Return [x, y] of the center of cell containing provided text 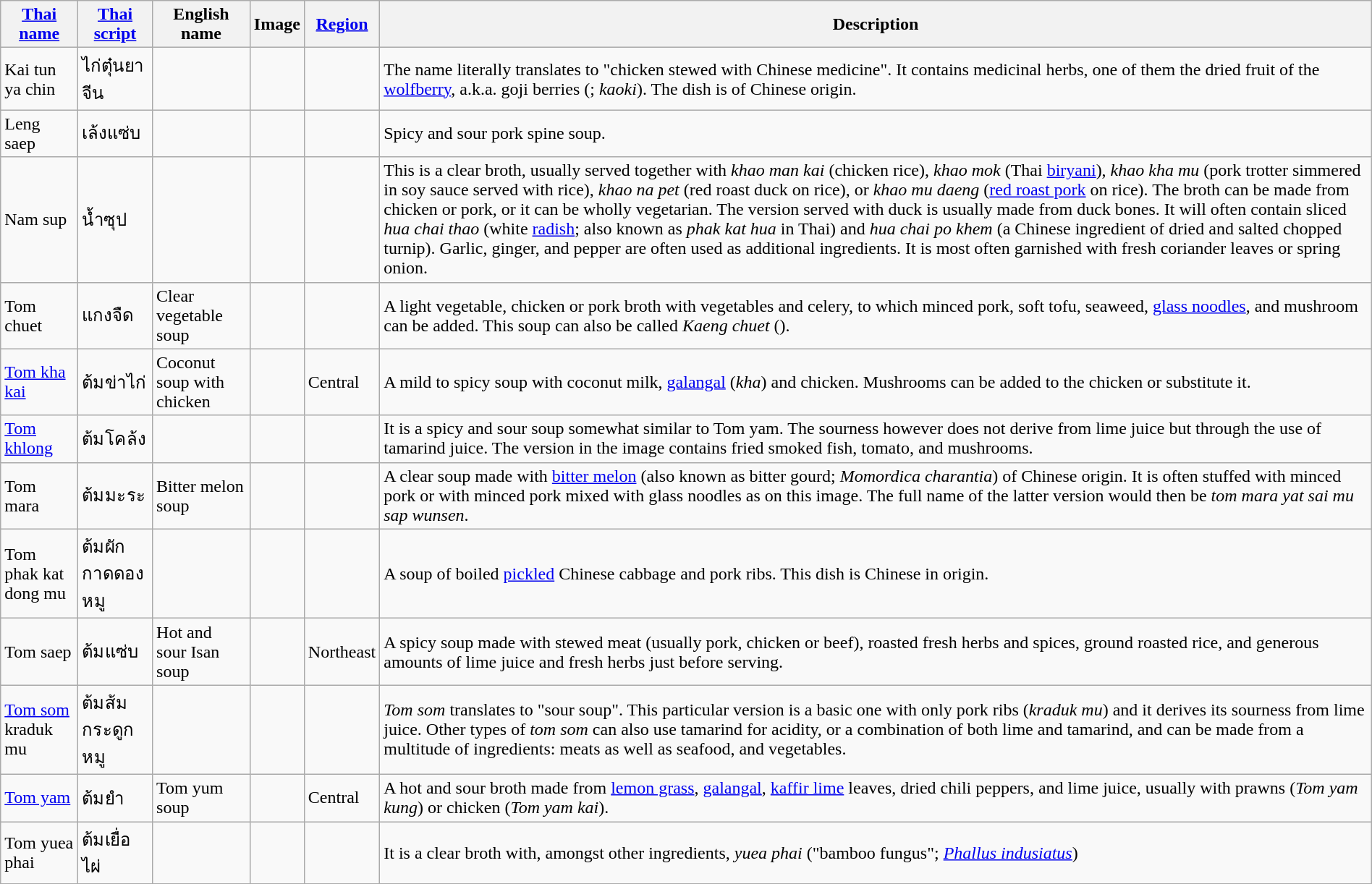
ต้มยำ [116, 797]
Thai script [116, 25]
Coconut soup with chicken [201, 382]
ต้มโคล้ง [116, 438]
Kai tun ya chin [39, 79]
เล้งแซ่บ [116, 133]
Leng saep [39, 133]
A soup of boiled pickled Chinese cabbage and pork ribs. This dish is Chinese in origin. [876, 574]
น้ำซุป [116, 220]
It is a clear broth with, amongst other ingredients, yuea phai ("bamboo fungus"; Phallus indusiatus) [876, 853]
ต้มเยื่อไผ่ [116, 853]
English name [201, 25]
Spicy and sour pork spine soup. [876, 133]
ต้มข่าไก่ [116, 382]
แกงจืด [116, 315]
Tom yam [39, 797]
Tom yuea phai [39, 853]
Tom mara [39, 496]
Tom phak kat dong mu [39, 574]
ต้มผักกาดดองหมู [116, 574]
Bitter melon soup [201, 496]
ต้มส้มกระดูกหมู [116, 730]
Tom som kraduk mu [39, 730]
A mild to spicy soup with coconut milk, galangal (kha) and chicken. Mushrooms can be added to the chicken or substitute it. [876, 382]
Northeast [342, 652]
ไก่ตุ๋นยาจีน [116, 79]
Image [276, 25]
Region [342, 25]
Tom saep [39, 652]
Tom khlong [39, 438]
Hot and sour Isan soup [201, 652]
ต้มแซ่บ [116, 652]
Tom kha kai [39, 382]
ต้มมะระ [116, 496]
Description [876, 25]
Nam sup [39, 220]
Clear vegetable soup [201, 315]
Tom yum soup [201, 797]
Tom chuet [39, 315]
Thai name [39, 25]
